For the text-containing cell, return its midpoint in (x, y) coordinate format. 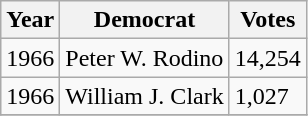
Peter W. Rodino (144, 58)
Votes (268, 20)
Democrat (144, 20)
William J. Clark (144, 96)
Year (30, 20)
14,254 (268, 58)
1,027 (268, 96)
